Output the [x, y] coordinate of the center of the cell containing the given text.  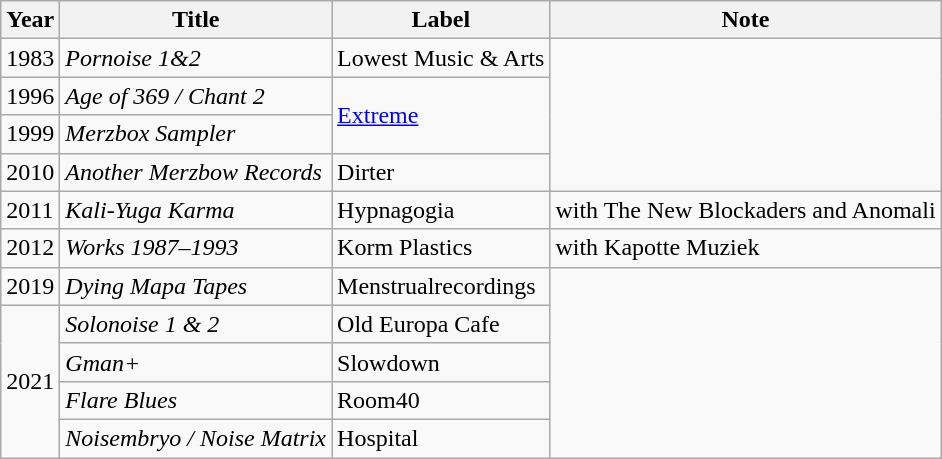
2019 [30, 286]
Hypnagogia [441, 210]
Note [746, 20]
Dying Mapa Tapes [196, 286]
1983 [30, 58]
Merzbox Sampler [196, 134]
Lowest Music & Arts [441, 58]
2021 [30, 381]
Slowdown [441, 362]
2012 [30, 248]
with Kapotte Muziek [746, 248]
Dirter [441, 172]
with The New Blockaders and Anomali [746, 210]
Old Europa Cafe [441, 324]
2011 [30, 210]
Year [30, 20]
2010 [30, 172]
Menstrualrecordings [441, 286]
Gman+ [196, 362]
Pornoise 1&2 [196, 58]
Solonoise 1 & 2 [196, 324]
Title [196, 20]
Noisembryo / Noise Matrix [196, 438]
Kali-Yuga Karma [196, 210]
Another Merzbow Records [196, 172]
Works 1987–1993 [196, 248]
Extreme [441, 115]
Label [441, 20]
1996 [30, 96]
Korm Plastics [441, 248]
Hospital [441, 438]
Flare Blues [196, 400]
Room40 [441, 400]
1999 [30, 134]
Age of 369 / Chant 2 [196, 96]
